For the text-containing cell, return its midpoint in (x, y) coordinate format. 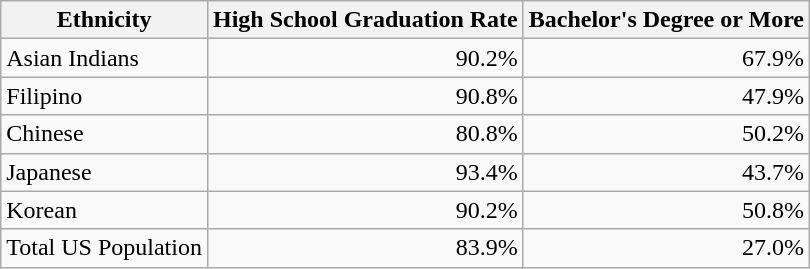
Ethnicity (104, 20)
67.9% (666, 58)
47.9% (666, 96)
93.4% (365, 172)
90.8% (365, 96)
Japanese (104, 172)
43.7% (666, 172)
High School Graduation Rate (365, 20)
50.2% (666, 134)
27.0% (666, 248)
Total US Population (104, 248)
Bachelor's Degree or More (666, 20)
Filipino (104, 96)
Chinese (104, 134)
Asian Indians (104, 58)
80.8% (365, 134)
50.8% (666, 210)
Korean (104, 210)
83.9% (365, 248)
